Extract the [X, Y] coordinate from the center of the cell holding the provided text.  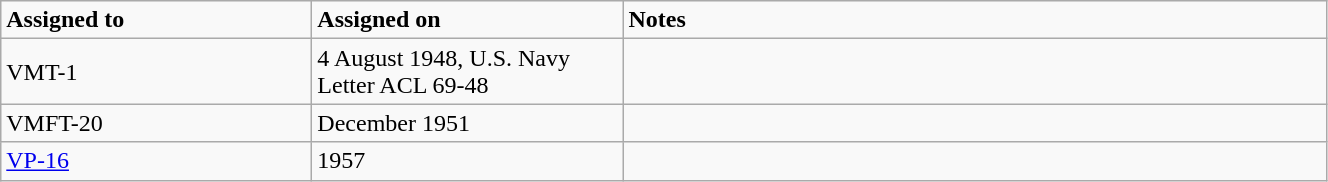
4 August 1948, U.S. Navy Letter ACL 69-48 [468, 72]
VMT-1 [156, 72]
Assigned to [156, 20]
VP-16 [156, 161]
December 1951 [468, 123]
Assigned on [468, 20]
Notes [975, 20]
VMFT-20 [156, 123]
1957 [468, 161]
